Return the [X, Y] coordinate for the center point of the cell that contains the specified text.  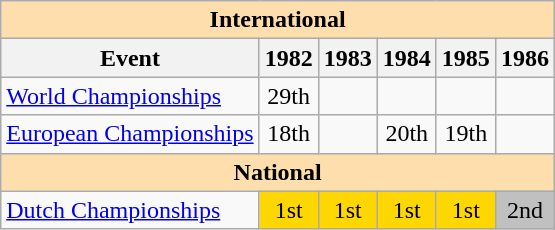
National [278, 172]
19th [466, 134]
World Championships [130, 96]
Event [130, 58]
18th [288, 134]
29th [288, 96]
1983 [348, 58]
1984 [406, 58]
1982 [288, 58]
20th [406, 134]
European Championships [130, 134]
1985 [466, 58]
2nd [524, 210]
Dutch Championships [130, 210]
1986 [524, 58]
International [278, 20]
